Return (X, Y) of the center of cell containing provided text 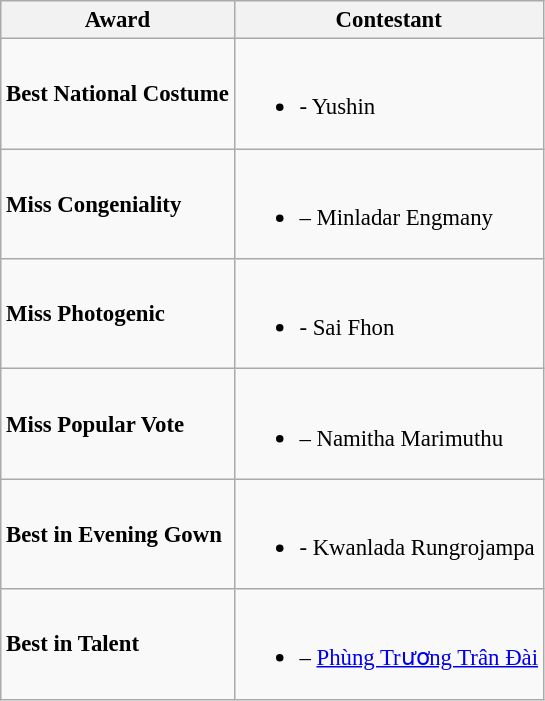
Best in Evening Gown (118, 534)
– Namitha Marimuthu (388, 424)
Best in Talent (118, 644)
Contestant (388, 20)
- Yushin (388, 94)
– Minladar Engmany (388, 204)
- Sai Fhon (388, 314)
Best National Costume (118, 94)
Award (118, 20)
– Phùng Trương Trân Đài (388, 644)
Miss Congeniality (118, 204)
Miss Popular Vote (118, 424)
Miss Photogenic (118, 314)
- Kwanlada Rungrojampa (388, 534)
